Locate the cell with the specified text and output its (x, y) center coordinate. 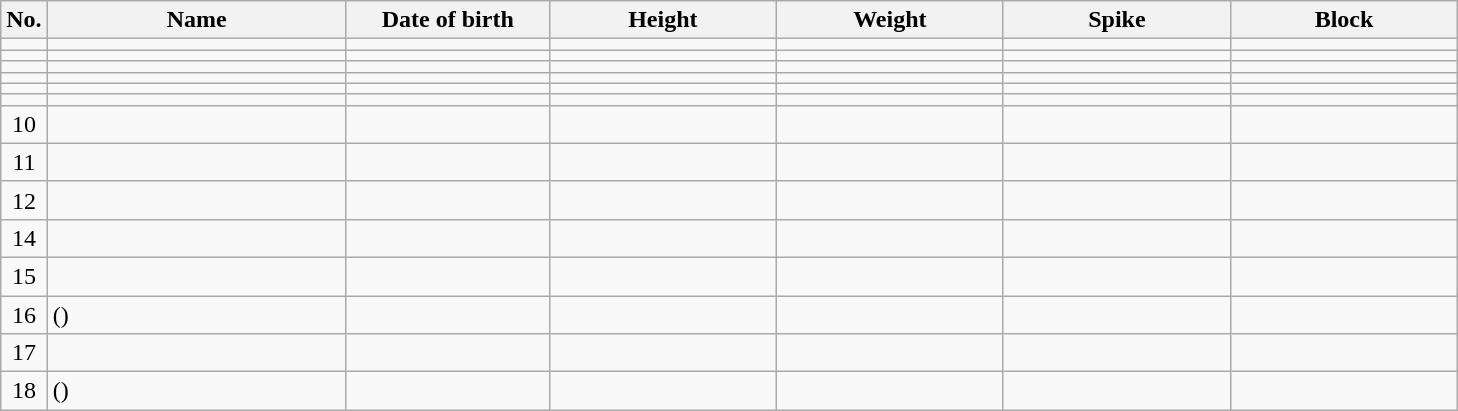
Block (1344, 20)
Spike (1116, 20)
17 (24, 353)
Date of birth (448, 20)
14 (24, 238)
Name (196, 20)
11 (24, 162)
10 (24, 124)
Height (662, 20)
18 (24, 391)
15 (24, 276)
12 (24, 200)
16 (24, 315)
No. (24, 20)
Weight (890, 20)
